Pinpoint the cell where the given text exists, returning its [X, Y] midpoint coordinate. 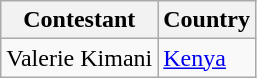
Country [207, 20]
Contestant [80, 20]
Valerie Kimani [80, 58]
Kenya [207, 58]
